Locate the cell with the specified text and output its (X, Y) center coordinate. 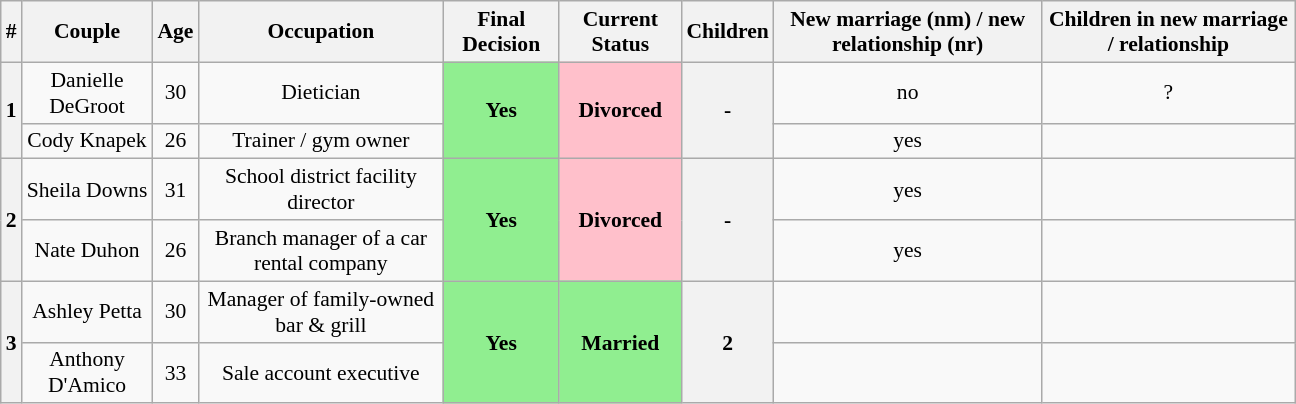
Age (175, 32)
Dietician (320, 92)
? (1168, 92)
Children (728, 32)
Anthony D'Amico (88, 372)
31 (175, 190)
Current Status (620, 32)
no (908, 92)
# (12, 32)
Ashley Petta (88, 312)
Final Decision (501, 32)
Manager of family-owned bar & grill (320, 312)
33 (175, 372)
Branch manager of a car rental company (320, 250)
Sheila Downs (88, 190)
Trainer / gym owner (320, 141)
Nate Duhon (88, 250)
Sale account executive (320, 372)
School district facility director (320, 190)
Children in new marriage / relationship (1168, 32)
Married (620, 342)
Cody Knapek (88, 141)
New marriage (nm) / new relationship (nr) (908, 32)
1 (12, 110)
Couple (88, 32)
Danielle DeGroot (88, 92)
Occupation (320, 32)
3 (12, 342)
